Determine the [X, Y] coordinate at the center of the cell enclosing the given text.  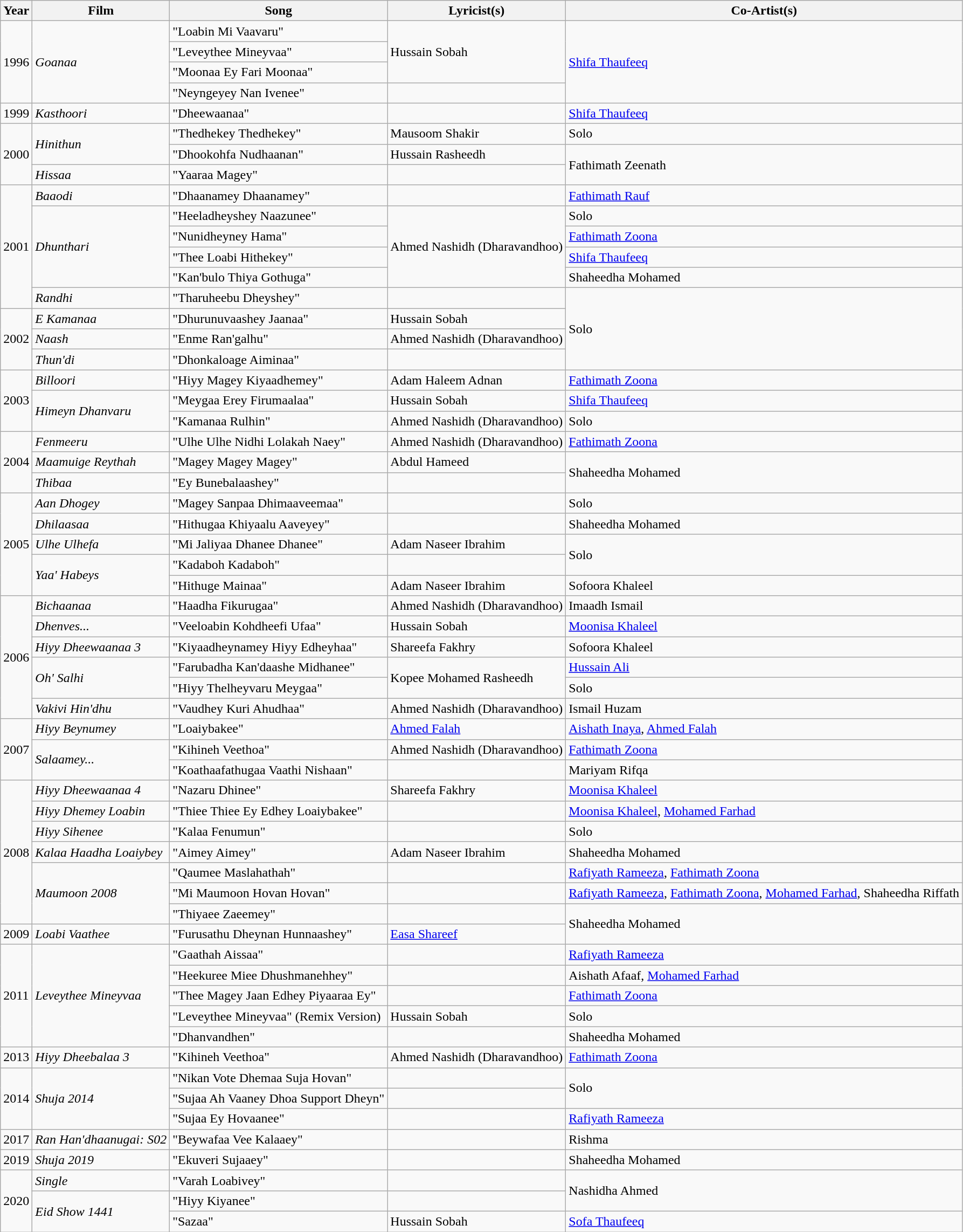
Aan Dhogey [101, 503]
"Sazaa" [279, 1221]
"Ekuveri Sujaaey" [279, 1160]
Rafiyath Rameeza, Fathimath Zoona [764, 872]
Maamuige Reythah [101, 462]
Shuja 2014 [101, 1098]
Kalaa Haadha Loaiybey [101, 852]
"Hithugaa Khiyaalu Aaveyey" [279, 524]
2007 [16, 749]
Eid Show 1441 [101, 1211]
Thibaa [101, 483]
Easa Shareef [476, 934]
Fathimath Zeenath [764, 164]
"Qaumee Maslahathah" [279, 872]
"Haadha Fikurugaa" [279, 606]
Single [101, 1180]
Nashidha Ahmed [764, 1190]
"Thee Magey Jaan Edhey Piyaaraa Ey" [279, 996]
"Thiyaee Zaeemey" [279, 914]
"Thiee Thiee Ey Edhey Loaiybakee" [279, 811]
2002 [16, 339]
Year [16, 11]
Bichaanaa [101, 606]
"Sujaa Ey Hovaanee" [279, 1119]
Abdul Hameed [476, 462]
Loabi Vaathee [101, 934]
"Enme Ran'galhu" [279, 339]
Imaadh Ismail [764, 606]
Himeyn Dhanvaru [101, 411]
"Loaiybakee" [279, 729]
Oh' Salhi [101, 678]
"Meygaa Erey Firumaalaa" [279, 401]
2001 [16, 246]
Ulhe Ulhefa [101, 544]
"Dhanvandhen" [279, 1037]
"Mi Jaliyaa Dhanee Dhanee" [279, 544]
Naash [101, 339]
Fathimath Rauf [764, 195]
"Koathaafathugaa Vaathi Nishaan" [279, 770]
2008 [16, 852]
"Furusathu Dheynan Hunnaashey" [279, 934]
Sofa Thaufeeq [764, 1221]
Hiyy Beynumey [101, 729]
"Dheewaanaa" [279, 113]
Yaa' Habeys [101, 575]
Co-Artist(s) [764, 11]
"Moonaa Ey Fari Moonaa" [279, 72]
Aishath Inaya, Ahmed Falah [764, 729]
2000 [16, 154]
"Varah Loabivey" [279, 1180]
1999 [16, 113]
1996 [16, 62]
Hiyy Dheebalaa 3 [101, 1057]
Hiyy Sihenee [101, 831]
"Kamanaa Rulhin" [279, 421]
Hussain Ali [764, 667]
Shuja 2019 [101, 1160]
Ismail Huzam [764, 708]
Rishma [764, 1139]
Ran Han'dhaanugai: S02 [101, 1139]
Lyricist(s) [476, 11]
2011 [16, 996]
Fenmeeru [101, 442]
Mausoom Shakir [476, 134]
Maumoon 2008 [101, 893]
2017 [16, 1139]
"Heekuree Miee Dhushmanehhey" [279, 975]
Ahmed Falah [476, 729]
"Nunidheyney Hama" [279, 236]
"Hiyy Thelheyvaru Meygaa" [279, 688]
2014 [16, 1098]
Adam Haleem Adnan [476, 380]
"Hiyy Magey Kiyaadhemey" [279, 380]
Hiyy Dheewaanaa 3 [101, 647]
Song [279, 11]
2013 [16, 1057]
"Kadaboh Kadaboh" [279, 565]
"Beywafaa Vee Kalaaey" [279, 1139]
Thun'di [101, 360]
2006 [16, 657]
Dhilaasaa [101, 524]
"Nazaru Dhinee" [279, 790]
"Neyngeyey Nan Ivenee" [279, 93]
2003 [16, 401]
2019 [16, 1160]
"Aimey Aimey" [279, 852]
Hissaa [101, 175]
Film [101, 11]
"Dhookohfa Nudhaanan" [279, 154]
2005 [16, 544]
"Tharuheebu Dheyshey" [279, 298]
Billoori [101, 380]
Kasthoori [101, 113]
"Kiyaadheynamey Hiyy Edheyhaa" [279, 647]
"Leveythee Mineyvaa" (Remix Version) [279, 1016]
Rafiyath Rameeza, Fathimath Zoona, Mohamed Farhad, Shaheedha Riffath [764, 893]
"Mi Maumoon Hovan Hovan" [279, 893]
Randhi [101, 298]
"Yaaraa Magey" [279, 175]
Baaodi [101, 195]
"Dhaanamey Dhaanamey" [279, 195]
"Sujaa Ah Vaaney Dhoa Support Dheyn" [279, 1098]
Kopee Mohamed Rasheedh [476, 678]
"Ey Bunebalaashey" [279, 483]
"Magey Magey Magey" [279, 462]
Hussain Rasheedh [476, 154]
"Kalaa Fenumun" [279, 831]
"Dhonkaloage Aiminaa" [279, 360]
Moonisa Khaleel, Mohamed Farhad [764, 811]
Hinithun [101, 144]
Leveythee Mineyvaa [101, 996]
"Farubadha Kan'daashe Midhanee" [279, 667]
Vakivi Hin'dhu [101, 708]
Mariyam Rifqa [764, 770]
Dhenves... [101, 627]
Hiyy Dheewaanaa 4 [101, 790]
"Hiyy Kiyanee" [279, 1201]
"Kan'bulo Thiya Gothuga" [279, 278]
"Vaudhey Kuri Ahudhaa" [279, 708]
Hiyy Dhemey Loabin [101, 811]
"Thedhekey Thedhekey" [279, 134]
"Magey Sanpaa Dhimaaveemaa" [279, 503]
"Ulhe Ulhe Nidhi Lolakah Naey" [279, 442]
"Leveythee Mineyvaa" [279, 52]
"Nikan Vote Dhemaa Suja Hovan" [279, 1078]
E Kamanaa [101, 319]
"Veeloabin Kohdheefi Ufaa" [279, 627]
Salaamey... [101, 760]
"Gaathah Aissaa" [279, 955]
"Heeladheyshey Naazunee" [279, 216]
Goanaa [101, 62]
Dhunthari [101, 246]
"Hithuge Mainaa" [279, 585]
Aishath Afaaf, Mohamed Farhad [764, 975]
2009 [16, 934]
"Dhurunuvaashey Jaanaa" [279, 319]
"Thee Loabi Hithekey" [279, 257]
2020 [16, 1201]
"Loabin Mi Vaavaru" [279, 31]
2004 [16, 462]
